Return the [X, Y] coordinate for the center point of the cell that contains the specified text.  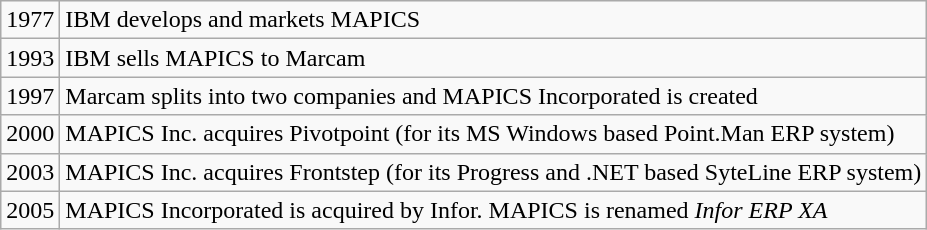
2005 [30, 210]
1977 [30, 20]
MAPICS Inc. acquires Pivotpoint (for its MS Windows based Point.Man ERP system) [494, 134]
IBM develops and markets MAPICS [494, 20]
2003 [30, 172]
1997 [30, 96]
1993 [30, 58]
Marcam splits into two companies and MAPICS Incorporated is created [494, 96]
IBM sells MAPICS to Marcam [494, 58]
MAPICS Incorporated is acquired by Infor. MAPICS is renamed Infor ERP XA [494, 210]
2000 [30, 134]
MAPICS Inc. acquires Frontstep (for its Progress and .NET based SyteLine ERP system) [494, 172]
